Extract the [x, y] coordinate from the center of the cell holding the provided text.  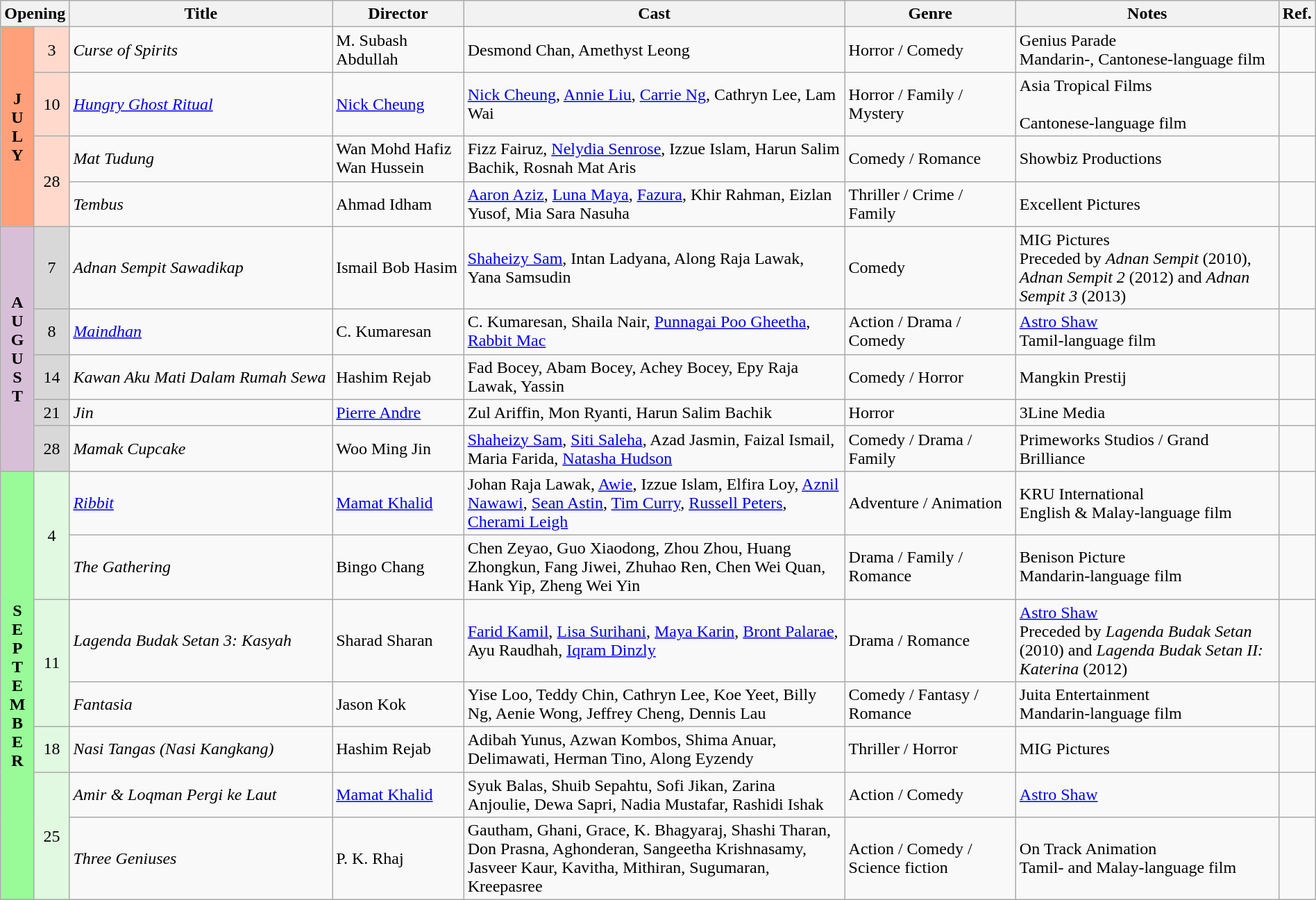
Notes [1147, 14]
Fantasia [201, 704]
3Line Media [1147, 412]
Chen Zeyao, Guo Xiaodong, Zhou Zhou, Huang Zhongkun, Fang Jiwei, Zhuhao Ren, Chen Wei Quan, Hank Yip, Zheng Wei Yin [654, 567]
MIG PicturesPreceded by Adnan Sempit (2010), Adnan Sempit 2 (2012) and Adnan Sempit 3 (2013) [1147, 268]
Shaheizy Sam, Siti Saleha, Azad Jasmin, Faizal Ismail, Maria Farida, Natasha Hudson [654, 449]
7 [51, 268]
KRU InternationalEnglish & Malay-language film [1147, 503]
Mamak Cupcake [201, 449]
Comedy / Drama / Family [930, 449]
Astro Shaw [1147, 794]
Tembus [201, 204]
AUGUST [18, 349]
Desmond Chan, Amethyst Leong [654, 50]
Action / Comedy [930, 794]
Maindhan [201, 332]
Adventure / Animation [930, 503]
Mat Tudung [201, 158]
Ahmad Idham [398, 204]
P. K. Rhaj [398, 858]
11 [51, 662]
10 [51, 104]
Adnan Sempit Sawadikap [201, 268]
Farid Kamil, Lisa Surihani, Maya Karin, Bront Palarae, Ayu Raudhah, Iqram Dinzly [654, 640]
14 [51, 376]
MIG Pictures [1147, 750]
Action / Drama / Comedy [930, 332]
Opening [35, 14]
Jin [201, 412]
Shaheizy Sam, Intan Ladyana, Along Raja Lawak, Yana Samsudin [654, 268]
8 [51, 332]
Three Geniuses [201, 858]
Aaron Aziz, Luna Maya, Fazura, Khir Rahman, Eizlan Yusof, Mia Sara Nasuha [654, 204]
Nasi Tangas (Nasi Kangkang) [201, 750]
Comedy [930, 268]
C. Kumaresan, Shaila Nair, Punnagai Poo Gheetha, Rabbit Mac [654, 332]
18 [51, 750]
C. Kumaresan [398, 332]
4 [51, 535]
Fizz Fairuz, Nelydia Senrose, Izzue Islam, Harun Salim Bachik, Rosnah Mat Aris [654, 158]
Lagenda Budak Setan 3: Kasyah [201, 640]
Ismail Bob Hasim [398, 268]
Horror [930, 412]
Nick Cheung [398, 104]
Curse of Spirits [201, 50]
Pierre Andre [398, 412]
21 [51, 412]
Yise Loo, Teddy Chin, Cathryn Lee, Koe Yeet, Billy Ng, Aenie Wong, Jeffrey Cheng, Dennis Lau [654, 704]
Horror / Family / Mystery [930, 104]
Thriller / Crime / Family [930, 204]
Nick Cheung, Annie Liu, Carrie Ng, Cathryn Lee, Lam Wai [654, 104]
Syuk Balas, Shuib Sepahtu, Sofi Jikan, Zarina Anjoulie, Dewa Sapri, Nadia Mustafar, Rashidi Ishak [654, 794]
Hungry Ghost Ritual [201, 104]
Astro ShawTamil-language film [1147, 332]
Wan Mohd Hafiz Wan Hussein [398, 158]
Excellent Pictures [1147, 204]
Woo Ming Jin [398, 449]
3 [51, 50]
Astro ShawPreceded by Lagenda Budak Setan (2010) and Lagenda Budak Setan II: Katerina (2012) [1147, 640]
Ref. [1297, 14]
Asia Tropical FilmsCantonese-language film [1147, 104]
JULY [18, 126]
Comedy / Horror [930, 376]
Benison PictureMandarin-language film [1147, 567]
Ribbit [201, 503]
Kawan Aku Mati Dalam Rumah Sewa [201, 376]
Thriller / Horror [930, 750]
Zul Ariffin, Mon Ryanti, Harun Salim Bachik [654, 412]
Amir & Loqman Pergi ke Laut [201, 794]
The Gathering [201, 567]
Action / Comedy / Science fiction [930, 858]
Director [398, 14]
Sharad Sharan [398, 640]
Mangkin Prestij [1147, 376]
Fad Bocey, Abam Bocey, Achey Bocey, Epy Raja Lawak, Yassin [654, 376]
SEPTEMBER [18, 685]
M. Subash Abdullah [398, 50]
Comedy / Fantasy / Romance [930, 704]
Adibah Yunus, Azwan Kombos, Shima Anuar, Delimawati, Herman Tino, Along Eyzendy [654, 750]
Horror / Comedy [930, 50]
Showbiz Productions [1147, 158]
Jason Kok [398, 704]
Drama / Family / Romance [930, 567]
Bingo Chang [398, 567]
Primeworks Studios / Grand Brilliance [1147, 449]
Drama / Romance [930, 640]
25 [51, 836]
Cast [654, 14]
On Track AnimationTamil- and Malay-language film [1147, 858]
Juita EntertainmentMandarin-language film [1147, 704]
Genius ParadeMandarin-, Cantonese-language film [1147, 50]
Title [201, 14]
Genre [930, 14]
Comedy / Romance [930, 158]
Johan Raja Lawak, Awie, Izzue Islam, Elfira Loy, Aznil Nawawi, Sean Astin, Tim Curry, Russell Peters, Cherami Leigh [654, 503]
